Provide the (x, y) coordinate of the cell's center where the given text is located.  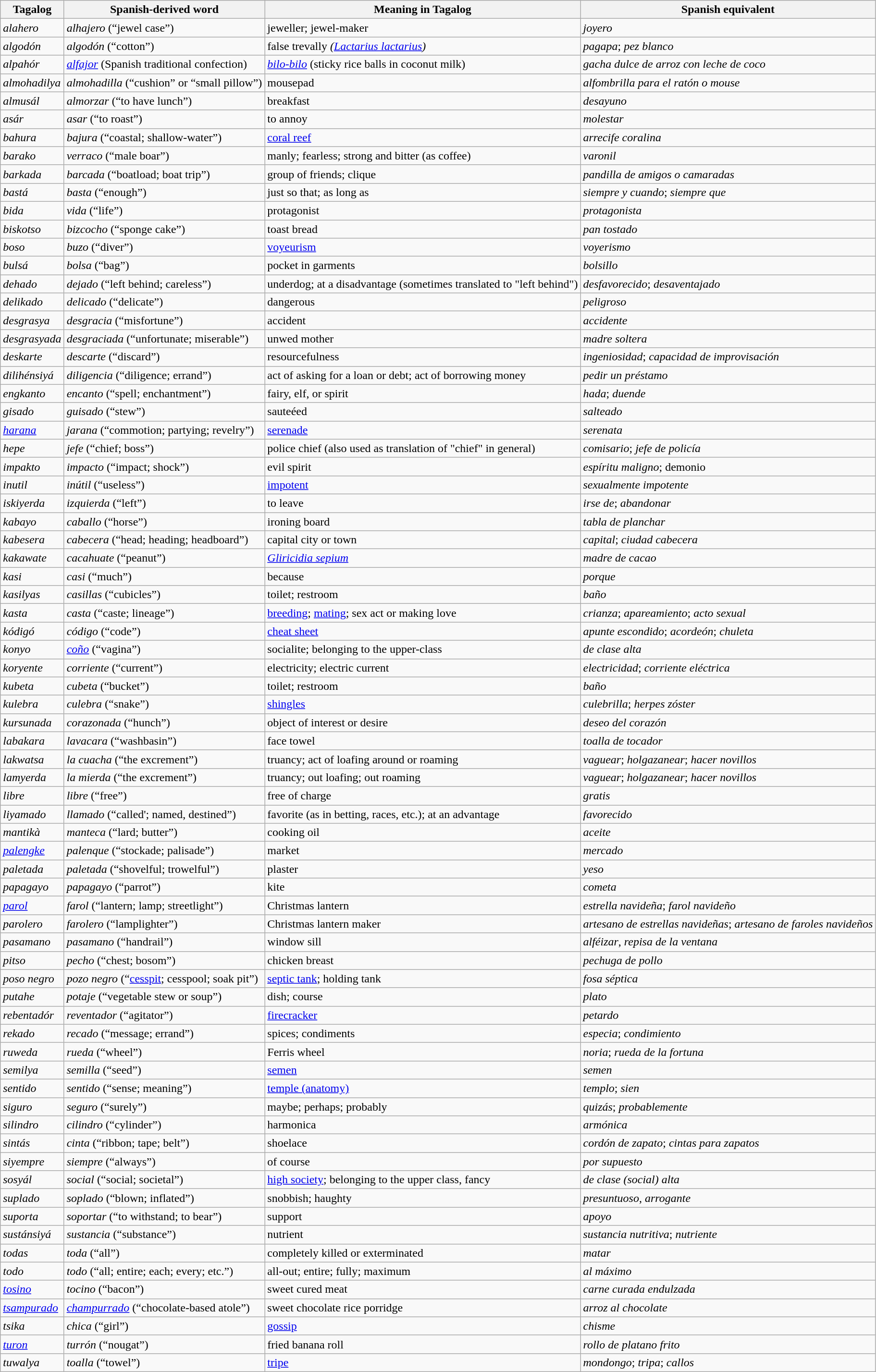
kite (423, 887)
window sill (423, 942)
mondongo; tripa; callos (728, 1362)
tuwalya (32, 1362)
fried banana roll (423, 1344)
biskotso (32, 229)
tsampurado (32, 1308)
almohadilla (“cushion” or “small pillow”) (164, 83)
capital city or town (423, 540)
poso negro (32, 979)
paletada (“shovelful; trowelful”) (164, 869)
código (“code”) (164, 631)
pocket in garments (423, 266)
alpahór (32, 64)
quizás; probablemente (728, 1106)
kasilyas (32, 595)
unwed mother (423, 339)
descarte (“discard”) (164, 357)
social (“social; societal”) (164, 1180)
semilya (32, 1070)
al máximo (728, 1271)
support (423, 1216)
Christmas lantern (423, 906)
silindro (32, 1125)
champurrado (“chocolate-based atole”) (164, 1308)
crianza; apareamiento; acto sexual (728, 613)
pechuga de pollo (728, 960)
alféizar, repisa de la ventana (728, 942)
salteado (728, 412)
spices; condiments (423, 1033)
plaster (423, 869)
reventador (“agitator”) (164, 1015)
electricidad; corriente eléctrica (728, 668)
la cuacha (“the excrement”) (164, 759)
arrecife coralina (728, 137)
corazonada (“hunch”) (164, 723)
chisme (728, 1326)
toda (“all”) (164, 1253)
coño (“vagina”) (164, 649)
algodón (“cotton”) (164, 46)
fairy, elf, or spirit (423, 393)
rekado (32, 1033)
libre (“free”) (164, 796)
paletada (32, 869)
tsika (32, 1326)
to leave (423, 503)
underdog; at a disadvantage (sometimes translated to "left behind") (423, 284)
bastá (32, 192)
llamado (“called'; named, destined”) (164, 814)
recado (“message; errand”) (164, 1033)
hada; duende (728, 393)
papagayo (“parrot”) (164, 887)
gisado (32, 412)
Christmas lantern maker (423, 924)
barako (32, 156)
group of friends; clique (423, 174)
siguro (32, 1106)
sentido (“sense; meaning”) (164, 1088)
siempre (“always”) (164, 1162)
inútil (“useless”) (164, 485)
kulebra (32, 704)
fosa séptica (728, 979)
cooking oil (423, 833)
koryente (32, 668)
socialite; belonging to the upper-class (423, 649)
caballo (“horse”) (164, 521)
gossip (423, 1326)
buzo (“diver”) (164, 247)
sentido (32, 1088)
serenata (728, 430)
tosino (32, 1289)
rollo de platano frito (728, 1344)
kabesera (32, 540)
casi (“much”) (164, 576)
todo (32, 1271)
desgraciada (“unfortunate; miserable”) (164, 339)
all-out; entire; fully; maximum (423, 1271)
suporta (32, 1216)
shingles (423, 704)
templo; sien (728, 1088)
deskarte (32, 357)
lavacara (“washbasin”) (164, 741)
madre de cacao (728, 558)
toalla de tocador (728, 741)
Gliricidia sepium (423, 558)
act of asking for a loan or debt; act of borrowing money (423, 375)
nutrient (423, 1235)
kubeta (32, 686)
mercado (728, 851)
bulsá (32, 266)
petardo (728, 1015)
ingeniosidad; capacidad de improvisación (728, 357)
dish; course (423, 997)
toalla (“towel”) (164, 1362)
tripe (423, 1362)
inutil (32, 485)
coral reef (423, 137)
pagapa; pez blanco (728, 46)
manteca (“lard; butter”) (164, 833)
lamyerda (32, 777)
breeding; mating; sex act or making love (423, 613)
plato (728, 997)
desfavorecido; desaventajado (728, 284)
siempre y cuando; siempre que (728, 192)
false trevally (Lactarius lactarius) (423, 46)
alhajero (“jewel case”) (164, 28)
suplado (32, 1198)
noria; rueda de la fortuna (728, 1052)
sustánsiyá (32, 1235)
completely killed or exterminated (423, 1253)
truancy; act of loafing around or roaming (423, 759)
palengke (32, 851)
protagonist (423, 210)
culebrilla; herpes zóster (728, 704)
gacha dulce de arroz con leche de coco (728, 64)
seguro (“surely”) (164, 1106)
todas (32, 1253)
estrella navideña; farol navideño (728, 906)
algodón (32, 46)
pitso (32, 960)
sweet chocolate rice porridge (423, 1308)
izquierda (“left”) (164, 503)
madre soltera (728, 339)
asar (“to roast”) (164, 119)
hepe (32, 448)
deseo del corazón (728, 723)
cordón de zapato; cintas para zapatos (728, 1143)
culebra (“snake”) (164, 704)
basta (“enough”) (164, 192)
market (423, 851)
barkada (32, 174)
chica (“girl”) (164, 1326)
asár (32, 119)
police chief (also used as translation of "chief" in general) (423, 448)
bida (32, 210)
pan tostado (728, 229)
molestar (728, 119)
cabecera (“head; heading; headboard”) (164, 540)
gratis (728, 796)
free of charge (423, 796)
desgrasya (32, 320)
face towel (423, 741)
jeweller; jewel-maker (423, 28)
serenade (423, 430)
harana (32, 430)
impakto (32, 466)
truancy; out loafing; out roaming (423, 777)
potaje (“vegetable stew or soup”) (164, 997)
desgracia (“misfortune”) (164, 320)
Tagalog (32, 10)
mantikà (32, 833)
apunte escondido; acordeón; chuleta (728, 631)
carne curada endulzada (728, 1289)
barcada (“boatload; boat trip”) (164, 174)
pedir un préstamo (728, 375)
casillas (“cubicles”) (164, 595)
pasamano (32, 942)
yeso (728, 869)
voyerismo (728, 247)
pasamano (“handrail”) (164, 942)
evil spirit (423, 466)
harmonica (423, 1125)
kódigó (32, 631)
palenque (“stockade; palisade”) (164, 851)
kursunada (32, 723)
boso (32, 247)
guisado (“stew”) (164, 412)
dilihénsiyá (32, 375)
matar (728, 1253)
armónica (728, 1125)
joyero (728, 28)
kasta (32, 613)
vida (“life”) (164, 210)
dejado (“left behind; careless”) (164, 284)
toast bread (423, 229)
protagonista (728, 210)
pozo negro (“cesspit; cesspool; soak pit”) (164, 979)
por supuesto (728, 1162)
kakawate (32, 558)
soportar (“to withstand; to bear”) (164, 1216)
electricity; electric current (423, 668)
todo (“all; entire; each; every; etc.”) (164, 1271)
mousepad (423, 83)
corriente (“current”) (164, 668)
kasi (32, 576)
farol (“lantern; lamp; streetlight”) (164, 906)
cheat sheet (423, 631)
verraco (“male boar”) (164, 156)
semilla (“seed”) (164, 1070)
turon (32, 1344)
delicado (“delicate”) (164, 302)
chicken breast (423, 960)
sustancia nutritiva; nutriente (728, 1235)
encanto (“spell; enchantment”) (164, 393)
sauteéed (423, 412)
parol (32, 906)
breakfast (423, 101)
sosyál (32, 1180)
snobbish; haughty (423, 1198)
rebentadór (32, 1015)
capital; ciudad cabecera (728, 540)
desayuno (728, 101)
almorzar (“to have lunch”) (164, 101)
lakwatsa (32, 759)
impotent (423, 485)
delikado (32, 302)
comisario; jefe de policía (728, 448)
cinta (“ribbon; tape; belt”) (164, 1143)
dehado (32, 284)
favorecido (728, 814)
bolsillo (728, 266)
pecho (“chest; bosom”) (164, 960)
bizcocho (“sponge cake”) (164, 229)
liyamado (32, 814)
Meaning in Tagalog (423, 10)
irse de; abandonar (728, 503)
almohadilya (32, 83)
cometa (728, 887)
putahe (32, 997)
presuntuoso, arrogante (728, 1198)
kabayo (32, 521)
papagayo (32, 887)
iskiyerda (32, 503)
jarana (“commotion; partying; revelry”) (164, 430)
cilindro (“cylinder”) (164, 1125)
desgrasyada (32, 339)
firecracker (423, 1015)
resourcefulness (423, 357)
sintás (32, 1143)
apoyo (728, 1216)
because (423, 576)
rueda (“wheel”) (164, 1052)
maybe; perhaps; probably (423, 1106)
artesano de estrellas navideñas; artesano de faroles navideños (728, 924)
manly; fearless; strong and bitter (as coffee) (423, 156)
Spanish equivalent (728, 10)
cacahuate (“peanut”) (164, 558)
to annoy (423, 119)
septic tank; holding tank (423, 979)
de clase (social) alta (728, 1180)
temple (anatomy) (423, 1088)
bahura (32, 137)
aceite (728, 833)
peligroso (728, 302)
arroz al chocolate (728, 1308)
favorite (as in betting, races, etc.); at an advantage (423, 814)
varonil (728, 156)
libre (32, 796)
shoelace (423, 1143)
ironing board (423, 521)
Spanish-derived word (164, 10)
porque (728, 576)
sweet cured meat (423, 1289)
almusál (32, 101)
diligencia (“diligence; errand”) (164, 375)
tabla de planchar (728, 521)
soplado (“blown; inflated”) (164, 1198)
engkanto (32, 393)
dangerous (423, 302)
sustancia (“substance”) (164, 1235)
la mierda (“the excrement”) (164, 777)
bilo-bilo (sticky rice balls in coconut milk) (423, 64)
especia; condimiento (728, 1033)
accident (423, 320)
sexualmente impotente (728, 485)
voyeurism (423, 247)
konyo (32, 649)
Ferris wheel (423, 1052)
siyempre (32, 1162)
tocino (“bacon”) (164, 1289)
jefe (“chief; boss”) (164, 448)
cubeta (“bucket”) (164, 686)
farolero (“lamplighter”) (164, 924)
alahero (32, 28)
de clase alta (728, 649)
impacto (“impact; shock”) (164, 466)
accidente (728, 320)
bolsa (“bag”) (164, 266)
turrón (“nougat”) (164, 1344)
casta (“caste; lineage”) (164, 613)
object of interest or desire (423, 723)
high society; belonging to the upper class, fancy (423, 1180)
of course (423, 1162)
parolero (32, 924)
labakara (32, 741)
alfajor (Spanish traditional confection) (164, 64)
alfombrilla para el ratón o mouse (728, 83)
espíritu maligno; demonio (728, 466)
ruweda (32, 1052)
pandilla de amigos o camaradas (728, 174)
just so that; as long as (423, 192)
bajura (“coastal; shallow-water”) (164, 137)
